Return the (X, Y) coordinate for the center point of the cell that contains the specified text.  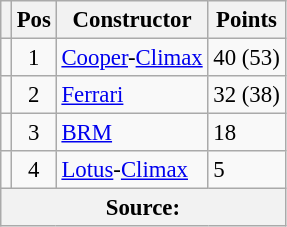
Ferrari (132, 95)
Constructor (132, 20)
18 (246, 133)
Points (246, 20)
BRM (132, 133)
Source: (143, 208)
2 (34, 95)
4 (34, 170)
32 (38) (246, 95)
1 (34, 58)
40 (53) (246, 58)
Lotus-Climax (132, 170)
3 (34, 133)
Pos (34, 20)
Cooper-Climax (132, 58)
5 (246, 170)
